Return the [X, Y] coordinate for the center point of the cell that contains the specified text.  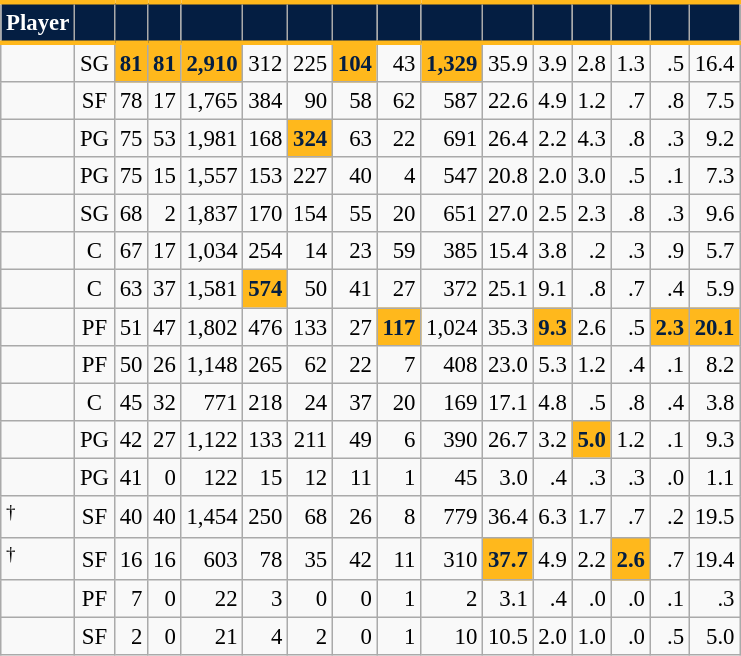
153 [266, 176]
8.2 [714, 364]
1.3 [630, 62]
7.5 [714, 101]
169 [452, 402]
603 [212, 559]
651 [452, 214]
3.1 [508, 599]
19.5 [714, 517]
154 [310, 214]
1,329 [452, 62]
1,802 [212, 327]
49 [354, 439]
1,837 [212, 214]
691 [452, 139]
20.1 [714, 327]
.9 [670, 251]
67 [130, 251]
10.5 [508, 637]
10 [452, 637]
5.3 [552, 364]
574 [266, 289]
Player [38, 22]
2.5 [552, 214]
218 [266, 402]
265 [266, 364]
5.9 [714, 289]
8 [399, 517]
3 [266, 599]
14 [310, 251]
23.0 [508, 364]
24 [310, 402]
2.8 [592, 62]
385 [452, 251]
16.4 [714, 62]
390 [452, 439]
22.6 [508, 101]
53 [164, 139]
47 [164, 327]
104 [354, 62]
312 [266, 62]
122 [212, 477]
384 [266, 101]
6.3 [552, 517]
55 [354, 214]
1,122 [212, 439]
23 [354, 251]
36.4 [508, 517]
7.3 [714, 176]
43 [399, 62]
324 [310, 139]
1,024 [452, 327]
250 [266, 517]
1,454 [212, 517]
3.2 [552, 439]
771 [212, 402]
1.1 [714, 477]
5.7 [714, 251]
117 [399, 327]
1,557 [212, 176]
26.4 [508, 139]
9.6 [714, 214]
2,910 [212, 62]
587 [452, 101]
9.2 [714, 139]
1,981 [212, 139]
35.9 [508, 62]
6 [399, 439]
225 [310, 62]
17.1 [508, 402]
25.1 [508, 289]
35 [310, 559]
1,581 [212, 289]
168 [266, 139]
254 [266, 251]
19.4 [714, 559]
58 [354, 101]
20.8 [508, 176]
51 [130, 327]
90 [310, 101]
372 [452, 289]
547 [452, 176]
1.0 [592, 637]
32 [164, 402]
21 [212, 637]
12 [310, 477]
37.7 [508, 559]
170 [266, 214]
4.8 [552, 402]
27.0 [508, 214]
408 [452, 364]
211 [310, 439]
227 [310, 176]
4.3 [592, 139]
779 [452, 517]
310 [452, 559]
9.1 [552, 289]
15.4 [508, 251]
1,034 [212, 251]
1.7 [592, 517]
59 [399, 251]
26.7 [508, 439]
476 [266, 327]
35.3 [508, 327]
3.9 [552, 62]
1,765 [212, 101]
1,148 [212, 364]
